Output the (X, Y) coordinate of the center of the cell containing the given text.  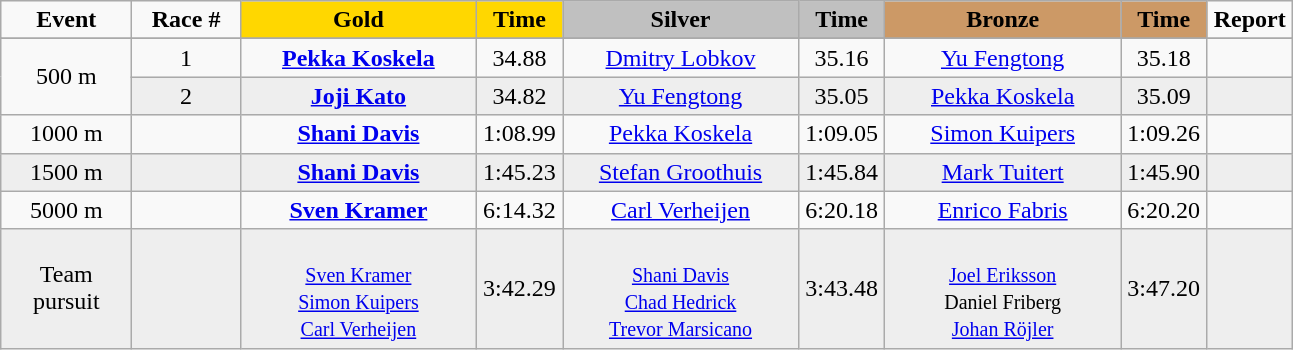
Joji Kato (358, 96)
5000 m (66, 210)
Report (1250, 20)
1:45.23 (519, 172)
Joel ErikssonDaniel FribergJohan Röjler (1003, 288)
3:42.29 (519, 288)
35.18 (1164, 58)
1:45.84 (842, 172)
Silver (680, 20)
35.09 (1164, 96)
Bronze (1003, 20)
3:47.20 (1164, 288)
1500 m (66, 172)
Sven Kramer (358, 210)
Gold (358, 20)
Stefan Groothuis (680, 172)
Simon Kuipers (1003, 134)
500 m (66, 77)
1 (186, 58)
35.16 (842, 58)
Event (66, 20)
2 (186, 96)
Shani DavisChad HedrickTrevor Marsicano (680, 288)
Dmitry Lobkov (680, 58)
Sven KramerSimon KuipersCarl Verheijen (358, 288)
6:14.32 (519, 210)
Enrico Fabris (1003, 210)
1:09.26 (1164, 134)
Carl Verheijen (680, 210)
1:08.99 (519, 134)
34.88 (519, 58)
Race # (186, 20)
1000 m (66, 134)
3:43.48 (842, 288)
1:09.05 (842, 134)
Team pursuit (66, 288)
Mark Tuitert (1003, 172)
6:20.20 (1164, 210)
34.82 (519, 96)
1:45.90 (1164, 172)
35.05 (842, 96)
6:20.18 (842, 210)
